Output the (X, Y) coordinate of the center of the cell containing the given text.  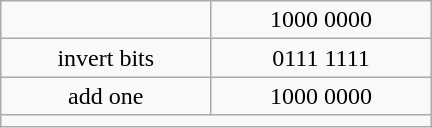
0111 1111 (321, 58)
invert bits (106, 58)
add one (106, 96)
